Extract the (X, Y) coordinate from the center of the cell holding the provided text.  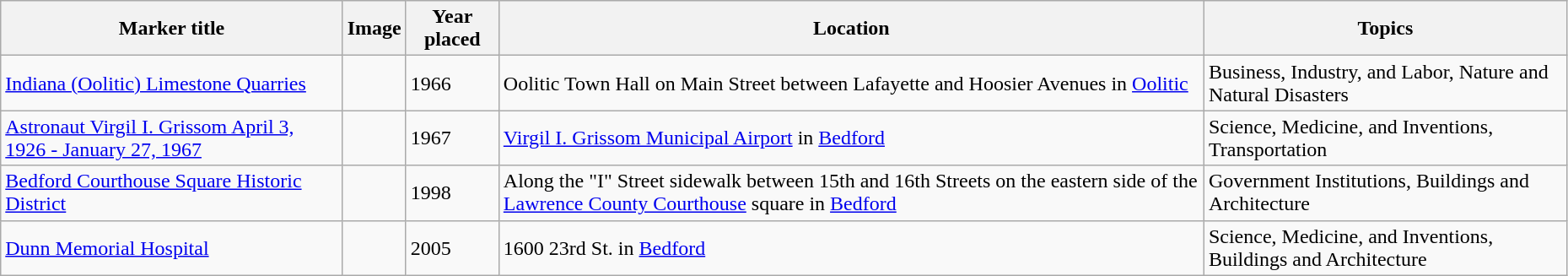
1600 23rd St. in Bedford (851, 248)
Bedford Courthouse Square Historic District (172, 192)
Government Institutions, Buildings and Architecture (1385, 192)
Location (851, 29)
Oolitic Town Hall on Main Street between Lafayette and Hoosier Avenues in Oolitic (851, 83)
2005 (452, 248)
Indiana (Oolitic) Limestone Quarries (172, 83)
Along the "I" Street sidewalk between 15th and 16th Streets on the eastern side of the Lawrence County Courthouse square in Bedford (851, 192)
1967 (452, 138)
Year placed (452, 29)
Astronaut Virgil I. Grissom April 3, 1926 - January 27, 1967 (172, 138)
Business, Industry, and Labor, Nature and Natural Disasters (1385, 83)
Marker title (172, 29)
Virgil I. Grissom Municipal Airport in Bedford (851, 138)
Science, Medicine, and Inventions, Buildings and Architecture (1385, 248)
Science, Medicine, and Inventions, Transportation (1385, 138)
1966 (452, 83)
Topics (1385, 29)
Image (374, 29)
1998 (452, 192)
Dunn Memorial Hospital (172, 248)
